Return the [x, y] coordinate for the center point of the cell that contains the specified text.  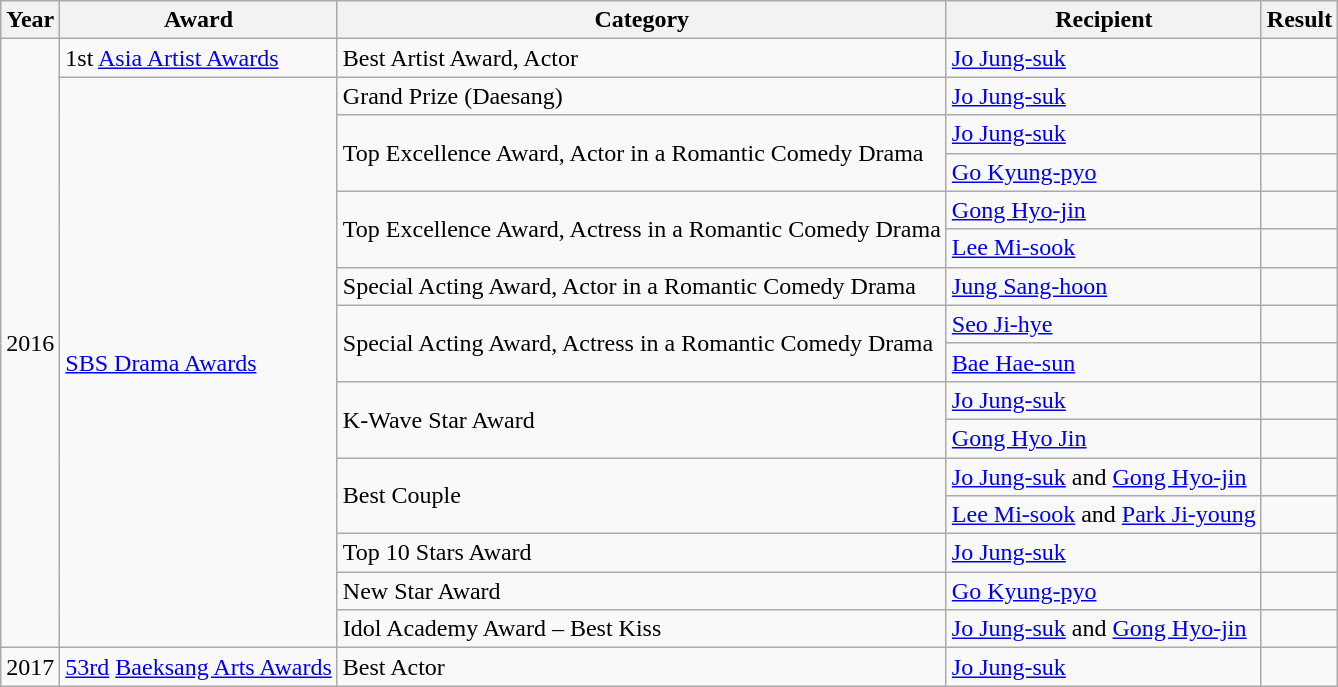
Result [1299, 20]
New Star Award [642, 591]
Idol Academy Award – Best Kiss [642, 629]
Bae Hae-sun [1104, 362]
Special Acting Award, Actor in a Romantic Comedy Drama [642, 286]
1st Asia Artist Awards [199, 58]
Special Acting Award, Actress in a Romantic Comedy Drama [642, 343]
Best Couple [642, 496]
Jung Sang-hoon [1104, 286]
Grand Prize (Daesang) [642, 96]
Best Artist Award, Actor [642, 58]
2017 [30, 667]
Award [199, 20]
Recipient [1104, 20]
53rd Baeksang Arts Awards [199, 667]
Best Actor [642, 667]
Top 10 Stars Award [642, 553]
Seo Ji-hye [1104, 324]
Top Excellence Award, Actor in a Romantic Comedy Drama [642, 153]
K-Wave Star Award [642, 419]
Gong Hyo Jin [1104, 438]
SBS Drama Awards [199, 362]
Top Excellence Award, Actress in a Romantic Comedy Drama [642, 229]
Category [642, 20]
Lee Mi-sook [1104, 248]
Gong Hyo-jin [1104, 210]
Lee Mi-sook and Park Ji-young [1104, 515]
2016 [30, 344]
Year [30, 20]
